Output the (X, Y) coordinate of the center of the cell containing the given text.  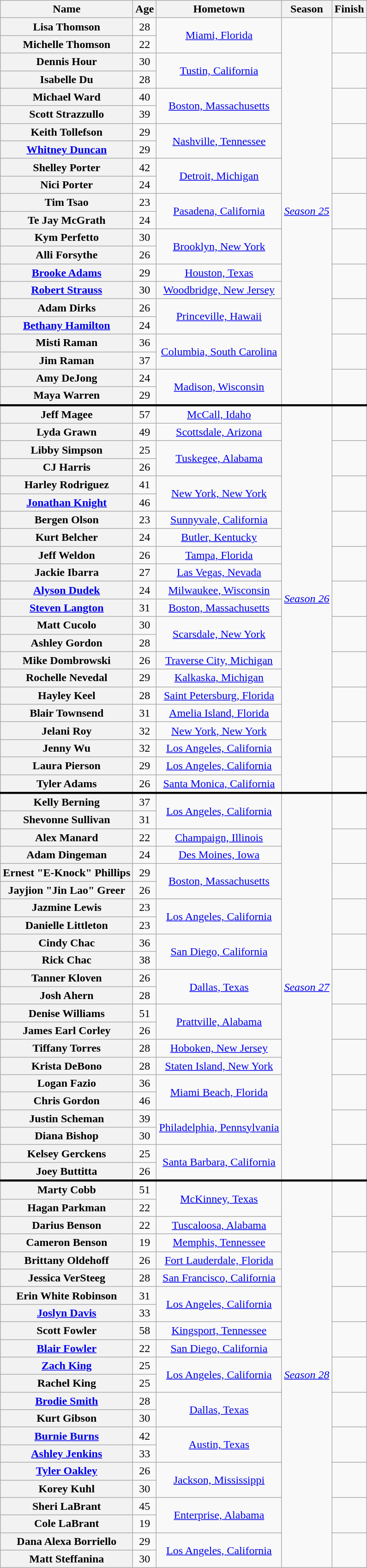
Tuskegee, Alabama (219, 458)
Cindy Chac (66, 943)
Dana Alexa Borriello (66, 1541)
Jeff Magee (66, 414)
Erin White Robinson (66, 1295)
Philadelphia, Pennsylvania (219, 1127)
Alyson Dudek (66, 590)
Saint Petersburg, Florida (219, 695)
Scott Fowler (66, 1330)
Tanner Kloven (66, 978)
Burnie Burns (66, 1436)
Cole LaBrant (66, 1524)
McKinney, Texas (219, 1198)
Miami, Florida (219, 36)
Nici Porter (66, 185)
Kalkaska, Michigan (219, 678)
Memphis, Tennessee (219, 1243)
Mike Dombrowski (66, 660)
San Francisco, California (219, 1278)
Darius Benson (66, 1225)
Ashley Jenkins (66, 1454)
Jackson, Mississippi (219, 1480)
Zach King (66, 1366)
Princeville, Hawaii (219, 317)
Korey Kuhl (66, 1489)
Chris Gordon (66, 1101)
Tyler Adams (66, 784)
Shelley Porter (66, 167)
Justin Scheman (66, 1119)
Kurt Belcher (66, 538)
Lyda Grawn (66, 432)
Dennis Hour (66, 62)
Jenny Wu (66, 748)
Scott Strazzullo (66, 114)
James Earl Corley (66, 1030)
Brooklyn, New York (219, 246)
Champaign, Illinois (219, 838)
Jelani Roy (66, 730)
Columbia, South Carolina (219, 352)
Rachel King (66, 1383)
Denise Williams (66, 1013)
Rick Chac (66, 960)
Jessica VerSteeg (66, 1278)
Jim Raman (66, 360)
Season 26 (307, 599)
Milwaukee, Wisconsin (219, 590)
Keith Tollefson (66, 132)
Blair Townsend (66, 713)
Robert Strauss (66, 290)
Hayley Keel (66, 695)
Libby Simpson (66, 449)
Traverse City, Michigan (219, 660)
Name (66, 9)
Steven Langton (66, 608)
Joey Buttitta (66, 1172)
Kelly Berning (66, 802)
Houston, Texas (219, 273)
Kurt Gibson (66, 1418)
Kingsport, Tennessee (219, 1330)
Age (145, 9)
38 (145, 960)
Hometown (219, 9)
Jonathan Knight (66, 503)
Madison, Wisconsin (219, 387)
Adam Dirks (66, 308)
Harley Rodriguez (66, 485)
Finish (349, 9)
Detroit, Michigan (219, 176)
Season 28 (307, 1374)
Michelle Thomson (66, 44)
Hagan Parkman (66, 1208)
CJ Harris (66, 467)
Scottsdale, Arizona (219, 432)
Te Jay McGrath (66, 220)
Santa Barbara, California (219, 1163)
58 (145, 1330)
Diana Bishop (66, 1136)
Bergen Olson (66, 520)
Blair Fowler (66, 1348)
Kym Perfetto (66, 238)
Matt Steffanina (66, 1559)
McCall, Idaho (219, 414)
Maya Warren (66, 396)
Tampa, Florida (219, 555)
Nashville, Tennessee (219, 141)
Whitney Duncan (66, 150)
41 (145, 485)
Logan Fazio (66, 1083)
Season 25 (307, 211)
Tyler Oakley (66, 1471)
Alli Forsythe (66, 255)
Enterprise, Alabama (219, 1515)
Misti Raman (66, 343)
Jeff Weldon (66, 555)
Sheri LaBrant (66, 1506)
Hoboken, New Jersey (219, 1048)
40 (145, 97)
Ernest "E-Knock" Phillips (66, 873)
Woodbridge, New Jersey (219, 290)
Danielle Littleton (66, 925)
Brooke Adams (66, 273)
49 (145, 432)
Jazmine Lewis (66, 908)
Marty Cobb (66, 1190)
Adam Dingeman (66, 855)
Pasadena, California (219, 211)
Staten Island, New York (219, 1065)
Sunnyvale, California (219, 520)
Shevonne Sullivan (66, 820)
Matt Cucolo (66, 625)
Brodie Smith (66, 1401)
Krista DeBono (66, 1065)
Austin, Texas (219, 1445)
Butler, Kentucky (219, 538)
Josh Ahern (66, 995)
Amy DeJong (66, 378)
Rochelle Nevedal (66, 678)
Joslyn Davis (66, 1313)
Jayjion "Jin Lao" Greer (66, 890)
Ashley Gordon (66, 643)
Bethany Hamilton (66, 325)
Miami Beach, Florida (219, 1092)
Lisa Thomson (66, 27)
Cameron Benson (66, 1243)
Fort Lauderdale, Florida (219, 1260)
Prattville, Alabama (219, 1022)
Des Moines, Iowa (219, 855)
Kelsey Gerckens (66, 1154)
Alex Manard (66, 838)
Scarsdale, New York (219, 634)
57 (145, 414)
Jackie Ibarra (66, 573)
Laura Pierson (66, 766)
Amelia Island, Florida (219, 713)
Isabelle Du (66, 79)
Season (307, 9)
Tuscaloosa, Alabama (219, 1225)
Brittany Oldehoff (66, 1260)
Tustin, California (219, 71)
Tim Tsao (66, 202)
Season 27 (307, 987)
27 (145, 573)
Tiffany Torres (66, 1048)
Michael Ward (66, 97)
Las Vegas, Nevada (219, 573)
45 (145, 1506)
Santa Monica, California (219, 784)
